Return (X, Y) of the center of cell containing provided text 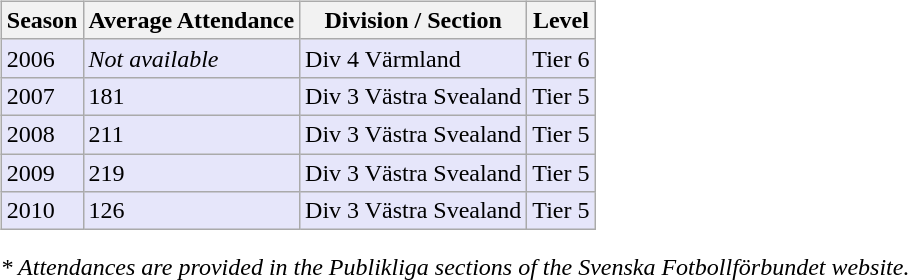
211 (192, 134)
2006 (42, 58)
2010 (42, 211)
Not available (192, 58)
181 (192, 96)
Level (561, 20)
Average Attendance (192, 20)
2008 (42, 134)
2009 (42, 173)
Div 4 Värmland (414, 58)
Division / Section (414, 20)
2007 (42, 96)
219 (192, 173)
126 (192, 211)
Tier 6 (561, 58)
Season (42, 20)
